Scan for the cell matching the given text and deliver its [x, y] coordinate at center. 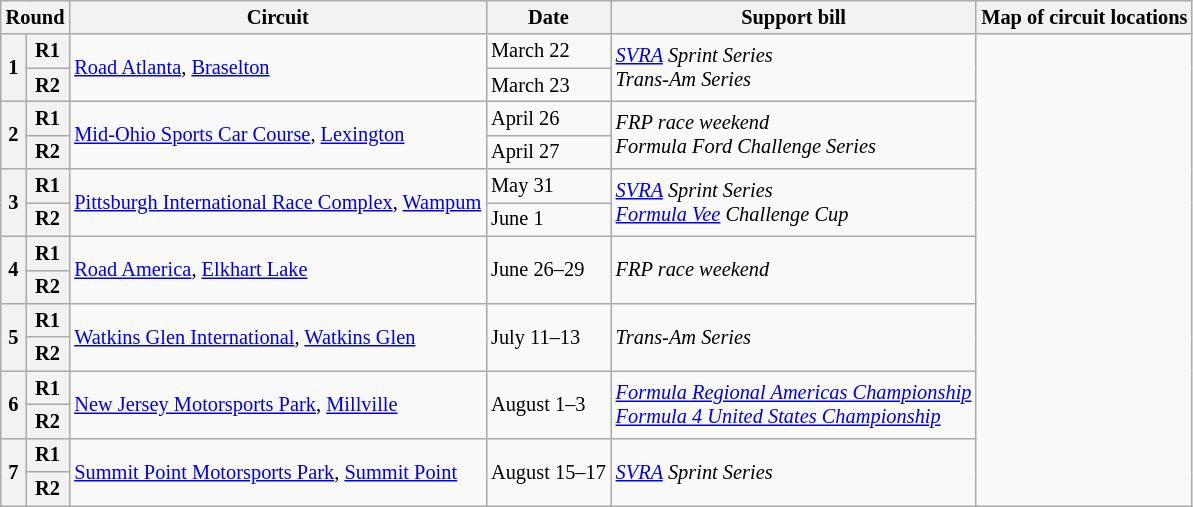
April 27 [548, 152]
7 [14, 472]
Date [548, 17]
2 [14, 134]
March 23 [548, 85]
3 [14, 202]
April 26 [548, 118]
FRP race weekendFormula Ford Challenge Series [794, 134]
1 [14, 68]
SVRA Sprint SeriesFormula Vee Challenge Cup [794, 202]
SVRA Sprint SeriesTrans-Am Series [794, 68]
4 [14, 270]
Road Atlanta, Braselton [278, 68]
6 [14, 404]
Round [36, 17]
Pittsburgh International Race Complex, Wampum [278, 202]
5 [14, 336]
Watkins Glen International, Watkins Glen [278, 336]
Road America, Elkhart Lake [278, 270]
Trans-Am Series [794, 336]
FRP race weekend [794, 270]
Map of circuit locations [1084, 17]
August 1–3 [548, 404]
Support bill [794, 17]
Mid-Ohio Sports Car Course, Lexington [278, 134]
Circuit [278, 17]
June 1 [548, 219]
August 15–17 [548, 472]
June 26–29 [548, 270]
May 31 [548, 186]
SVRA Sprint Series [794, 472]
New Jersey Motorsports Park, Millville [278, 404]
March 22 [548, 51]
July 11–13 [548, 336]
Formula Regional Americas ChampionshipFormula 4 United States Championship [794, 404]
Summit Point Motorsports Park, Summit Point [278, 472]
